Extract the (x, y) coordinate from the center of the cell holding the provided text.  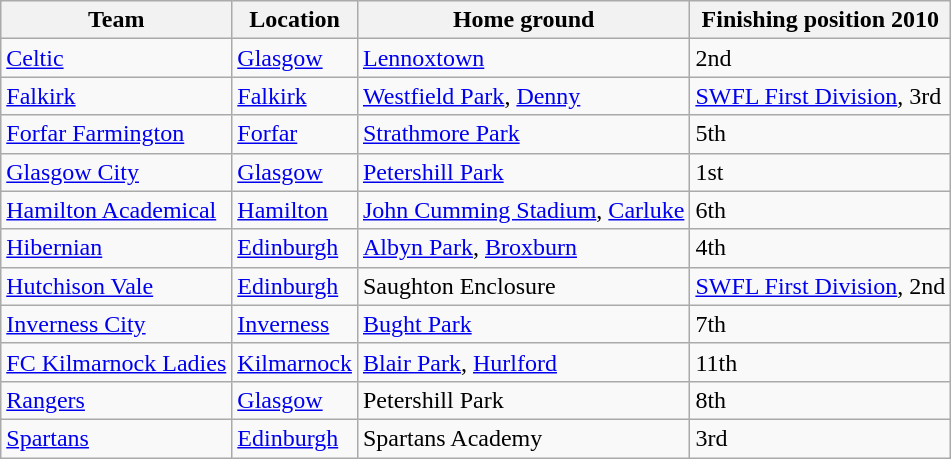
Glasgow City (116, 172)
5th (820, 134)
FC Kilmarnock Ladies (116, 362)
Blair Park, Hurlford (523, 362)
Inverness (295, 324)
1st (820, 172)
6th (820, 210)
John Cumming Stadium, Carluke (523, 210)
Bught Park (523, 324)
Forfar Farmington (116, 134)
Location (295, 20)
Westfield Park, Denny (523, 96)
2nd (820, 58)
Lennoxtown (523, 58)
Strathmore Park (523, 134)
Forfar (295, 134)
Kilmarnock (295, 362)
Inverness City (116, 324)
3rd (820, 438)
Home ground (523, 20)
Team (116, 20)
Celtic (116, 58)
SWFL First Division, 3rd (820, 96)
7th (820, 324)
Rangers (116, 400)
Hutchison Vale (116, 286)
11th (820, 362)
4th (820, 248)
SWFL First Division, 2nd (820, 286)
Hamilton Academical (116, 210)
8th (820, 400)
Hamilton (295, 210)
Finishing position 2010 (820, 20)
Spartans (116, 438)
Saughton Enclosure (523, 286)
Albyn Park, Broxburn (523, 248)
Spartans Academy (523, 438)
Hibernian (116, 248)
